For the text-containing cell, return its midpoint in (x, y) coordinate format. 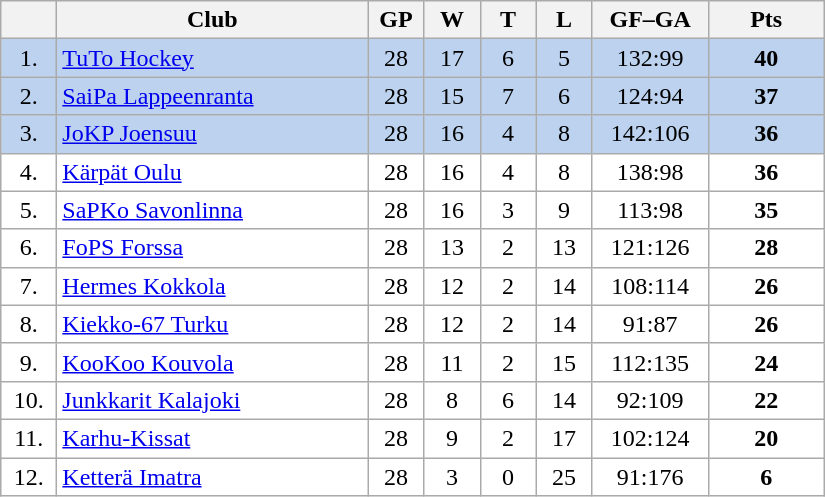
37 (766, 96)
L (564, 20)
SaiPa Lappeenranta (212, 96)
FoPS Forssa (212, 248)
7. (29, 286)
22 (766, 400)
20 (766, 438)
92:109 (650, 400)
Club (212, 20)
GF–GA (650, 20)
T (508, 20)
Junkkarit Kalajoki (212, 400)
Kiekko-67 Turku (212, 324)
Hermes Kokkola (212, 286)
102:124 (650, 438)
SaPKo Savonlinna (212, 210)
132:99 (650, 58)
113:98 (650, 210)
10. (29, 400)
108:114 (650, 286)
9. (29, 362)
KooKoo Kouvola (212, 362)
Ketterä Imatra (212, 477)
3. (29, 134)
11 (452, 362)
Karhu-Kissat (212, 438)
124:94 (650, 96)
8. (29, 324)
6. (29, 248)
1. (29, 58)
142:106 (650, 134)
138:98 (650, 172)
24 (766, 362)
91:87 (650, 324)
Pts (766, 20)
7 (508, 96)
Kärpät Oulu (212, 172)
25 (564, 477)
GP (396, 20)
TuTo Hockey (212, 58)
W (452, 20)
4. (29, 172)
12. (29, 477)
91:176 (650, 477)
11. (29, 438)
40 (766, 58)
121:126 (650, 248)
112:135 (650, 362)
5 (564, 58)
5. (29, 210)
2. (29, 96)
JoKP Joensuu (212, 134)
0 (508, 477)
35 (766, 210)
